Find where the given text appears and provide that cell's center as (x, y) coordinate. 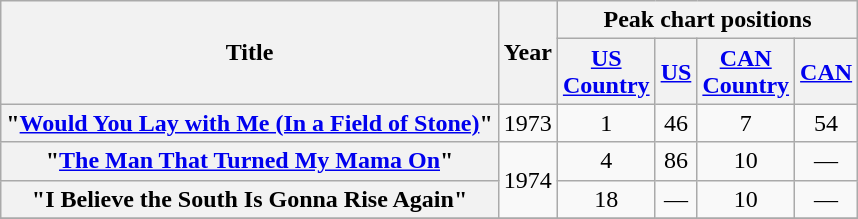
CAN (826, 72)
Year (528, 52)
1973 (528, 123)
4 (606, 161)
1974 (528, 180)
7 (746, 123)
US (676, 72)
18 (606, 199)
"I Believe the South Is Gonna Rise Again" (250, 199)
"Would You Lay with Me (In a Field of Stone)" (250, 123)
86 (676, 161)
"The Man That Turned My Mama On" (250, 161)
Peak chart positions (707, 20)
54 (826, 123)
CANCountry (746, 72)
Title (250, 52)
USCountry (606, 72)
1 (606, 123)
46 (676, 123)
